Scan for the cell matching the given text and deliver its (X, Y) coordinate at center. 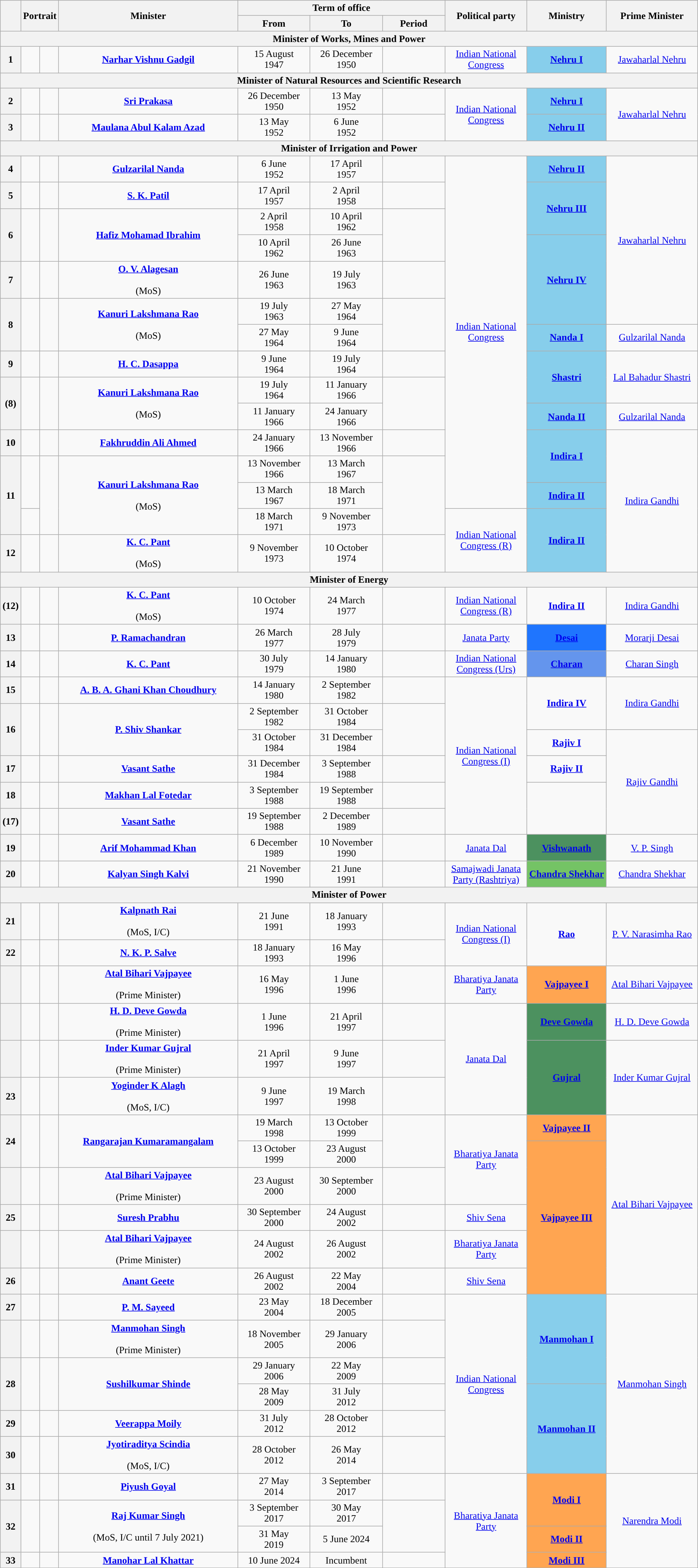
P. V. Narasimha Rao (652, 934)
Nehru IV (567, 279)
H. D. Deve Gowda(Prime Minister) (148, 1022)
V. P. Singh (652, 848)
4 (11, 169)
27 May2014 (274, 1487)
Sri Prakasa (148, 101)
Lal Bahadur Shastri (652, 377)
1 (11, 60)
Minister of Energy (349, 579)
Vishwanath (567, 848)
30 May2017 (347, 1513)
A. B. A. Ghani Khan Choudhury (148, 690)
Kalpnath Rai(MoS, I/C) (148, 921)
P. M. Sayeed (148, 1308)
Nanda II (567, 417)
Modi III (567, 1560)
23 (11, 1096)
18 November2005 (274, 1339)
Portrait (40, 16)
From (274, 23)
Indira I (567, 456)
Minister of Works, Mines and Power (349, 39)
30 (11, 1455)
Hafiz Mohamad Ibrahim (148, 235)
Rangarajan Kumaramangalam (148, 1141)
Rajiv II (567, 769)
21 November1990 (274, 874)
21 (11, 921)
Sushilkumar Shinde (148, 1384)
Nanda I (567, 338)
5 (11, 195)
Manmohan Singh(Prime Minister) (148, 1339)
24 March1977 (347, 606)
To (347, 23)
18 December2005 (347, 1308)
Kalyan Singh Kalvi (148, 874)
Piyush Goyal (148, 1487)
Raj Kumar Singh(MoS, I/C until 7 July 2021) (148, 1526)
P. Shiv Shankar (148, 730)
Modi I (567, 1500)
Janata Party (486, 637)
27 (11, 1308)
Vajpayee III (567, 1217)
22 (11, 953)
H. D. Deve Gowda (652, 1022)
Minister of Power (349, 895)
Term of office (342, 8)
Minister (148, 16)
12 (11, 553)
Charan (567, 664)
H. C. Dasappa (148, 364)
Fakhruddin Ali Ahmed (148, 443)
K. C. Pant (148, 664)
20 (11, 874)
26 March1977 (274, 637)
28 July1979 (347, 637)
32 (11, 1526)
Vajpayee II (567, 1127)
(12) (11, 606)
7 (11, 279)
Incumbent (347, 1560)
O. V. Alagesan(MoS) (148, 279)
33 (11, 1560)
26 (11, 1281)
Inder Kumar Gujral (652, 1077)
Manmohan I (567, 1339)
Desai (567, 637)
P. Ramachandran (148, 637)
Veerappa Moily (148, 1423)
Samajwadi Janata Party (Rashtriya) (486, 874)
31 May2019 (274, 1539)
Rao (567, 934)
24 (11, 1141)
Vajpayee I (567, 984)
(17) (11, 821)
Modi II (567, 1539)
9 (11, 364)
Anant Geete (148, 1281)
10 (11, 443)
19 (11, 848)
15 (11, 690)
2 December1989 (347, 821)
Jyotiraditya Scindia(MoS, I/C) (148, 1455)
N. K. P. Salve (148, 953)
Maulana Abul Kalam Azad (148, 128)
Indian National Congress (Urs) (486, 664)
18 (11, 796)
Indira IV (567, 703)
15 August1947 (274, 60)
Morarji Desai (652, 637)
25 (11, 1218)
Manmohan II (567, 1429)
22 May2009 (347, 1371)
16 (11, 730)
29 (11, 1423)
28 May2009 (274, 1397)
Yoginder K Alagh(MoS, I/C) (148, 1096)
8 (11, 325)
10 June 2024 (274, 1560)
6 (11, 235)
Manmohan Singh (652, 1384)
Ministry (567, 16)
Minister of Irrigation and Power (349, 148)
Rajiv I (567, 743)
31 (11, 1487)
Narendra Modi (652, 1521)
13 (11, 637)
Shastri (567, 377)
Charan Singh (652, 664)
S. K. Patil (148, 195)
6 December1989 (274, 848)
Prime Minister (652, 16)
Manohar Lal Khattar (148, 1560)
5 June 2024 (347, 1539)
14 (11, 664)
Deve Gowda (567, 1022)
Narhar Vishnu Gadgil (148, 60)
22 May2004 (347, 1281)
Period (414, 23)
11 (11, 495)
10 November1990 (347, 848)
23 May2004 (274, 1308)
28 (11, 1384)
Makhan Lal Fotedar (148, 796)
Political party (486, 16)
Gujral (567, 1077)
Minister of Natural Resources and Scientific Research (349, 80)
17 (11, 769)
Nehru III (567, 208)
30 July1979 (274, 664)
3 (11, 128)
Suresh Prabhu (148, 1218)
Rajiv Gandhi (652, 782)
Arif Mohammad Khan (148, 848)
(8) (11, 403)
Inder Kumar Gujral(Prime Minister) (148, 1059)
26 May2014 (347, 1455)
2 (11, 101)
